From the cell containing the given text, extract its center point as [X, Y] coordinate. 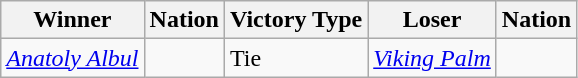
Winner [72, 20]
Loser [432, 20]
Tie [296, 58]
Anatoly Albul [72, 58]
Viking Palm [432, 58]
Victory Type [296, 20]
